Output the [X, Y] coordinate of the center of the cell containing the given text.  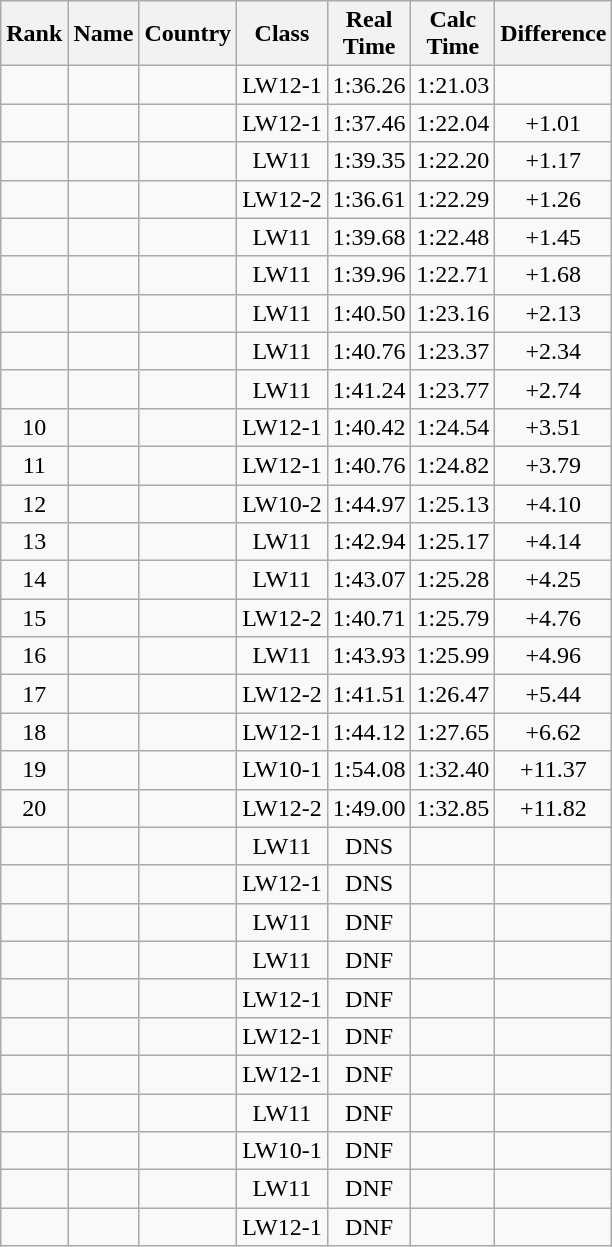
1:24.54 [453, 427]
1:36.26 [369, 85]
1:25.79 [453, 618]
1:39.68 [369, 237]
1:22.04 [453, 123]
1:32.40 [453, 770]
1:43.93 [369, 656]
RealTime [369, 34]
+11.82 [554, 808]
+4.14 [554, 542]
1:36.61 [369, 199]
15 [34, 618]
1:25.28 [453, 580]
1:27.65 [453, 732]
1:26.47 [453, 694]
18 [34, 732]
1:42.94 [369, 542]
Difference [554, 34]
16 [34, 656]
1:23.77 [453, 389]
+5.44 [554, 694]
+2.34 [554, 351]
1:22.48 [453, 237]
1:44.12 [369, 732]
+4.96 [554, 656]
1:22.71 [453, 275]
LW10-2 [282, 503]
1:39.35 [369, 161]
1:41.24 [369, 389]
+1.01 [554, 123]
+4.10 [554, 503]
Name [104, 34]
+1.26 [554, 199]
+4.25 [554, 580]
1:25.99 [453, 656]
10 [34, 427]
11 [34, 465]
1:22.20 [453, 161]
19 [34, 770]
1:37.46 [369, 123]
1:40.71 [369, 618]
1:40.42 [369, 427]
1:39.96 [369, 275]
Class [282, 34]
1:44.97 [369, 503]
13 [34, 542]
1:41.51 [369, 694]
Country [188, 34]
14 [34, 580]
1:49.00 [369, 808]
+3.79 [554, 465]
17 [34, 694]
20 [34, 808]
CalcTime [453, 34]
+1.68 [554, 275]
1:21.03 [453, 85]
1:22.29 [453, 199]
1:23.16 [453, 313]
+11.37 [554, 770]
+2.13 [554, 313]
1:43.07 [369, 580]
1:25.17 [453, 542]
+1.45 [554, 237]
1:25.13 [453, 503]
12 [34, 503]
1:24.82 [453, 465]
1:32.85 [453, 808]
+3.51 [554, 427]
1:23.37 [453, 351]
1:54.08 [369, 770]
Rank [34, 34]
+4.76 [554, 618]
+2.74 [554, 389]
+6.62 [554, 732]
+1.17 [554, 161]
1:40.50 [369, 313]
